Output the (X, Y) coordinate of the center of the cell containing the given text.  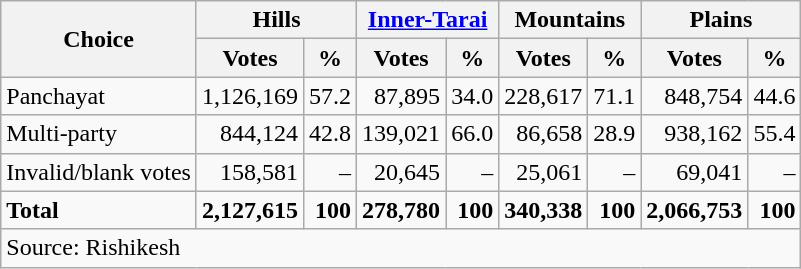
69,041 (694, 172)
Source: Rishikesh (401, 248)
71.1 (614, 96)
Invalid/blank votes (99, 172)
34.0 (472, 96)
28.9 (614, 134)
57.2 (330, 96)
Total (99, 210)
Plains (721, 20)
158,581 (250, 172)
42.8 (330, 134)
Panchayat (99, 96)
20,645 (402, 172)
228,617 (544, 96)
Multi-party (99, 134)
Inner-Tarai (428, 20)
844,124 (250, 134)
Mountains (570, 20)
938,162 (694, 134)
2,127,615 (250, 210)
87,895 (402, 96)
340,338 (544, 210)
66.0 (472, 134)
44.6 (774, 96)
Choice (99, 39)
2,066,753 (694, 210)
1,126,169 (250, 96)
Hills (276, 20)
25,061 (544, 172)
55.4 (774, 134)
139,021 (402, 134)
278,780 (402, 210)
848,754 (694, 96)
86,658 (544, 134)
